Detect which cell encompasses the target text, then output its [x, y] center coordinate. 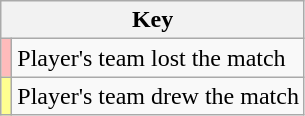
Player's team lost the match [158, 58]
Player's team drew the match [158, 96]
Key [153, 20]
